For the text-containing cell, return its midpoint in [x, y] coordinate format. 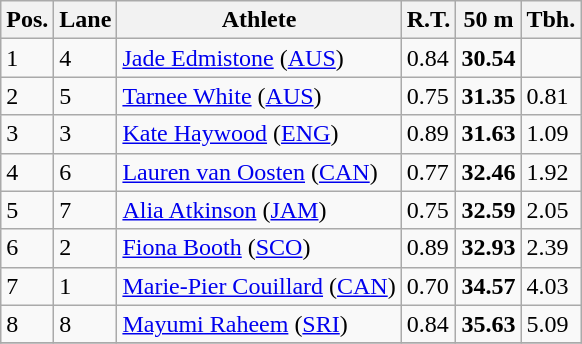
35.63 [488, 324]
Jade Edmistone (AUS) [259, 58]
31.35 [488, 96]
1.09 [551, 134]
0.81 [551, 96]
34.57 [488, 286]
1.92 [551, 172]
4.03 [551, 286]
32.59 [488, 210]
R.T. [428, 20]
31.63 [488, 134]
Mayumi Raheem (SRI) [259, 324]
Athlete [259, 20]
Lauren van Oosten (CAN) [259, 172]
Tbh. [551, 20]
5.09 [551, 324]
0.70 [428, 286]
Pos. [28, 20]
32.93 [488, 248]
30.54 [488, 58]
32.46 [488, 172]
Tarnee White (AUS) [259, 96]
Alia Atkinson (JAM) [259, 210]
2.39 [551, 248]
Marie-Pier Couillard (CAN) [259, 286]
2.05 [551, 210]
0.77 [428, 172]
Lane [86, 20]
Kate Haywood (ENG) [259, 134]
50 m [488, 20]
Fiona Booth (SCO) [259, 248]
